Detect which cell encompasses the target text, then output its (x, y) center coordinate. 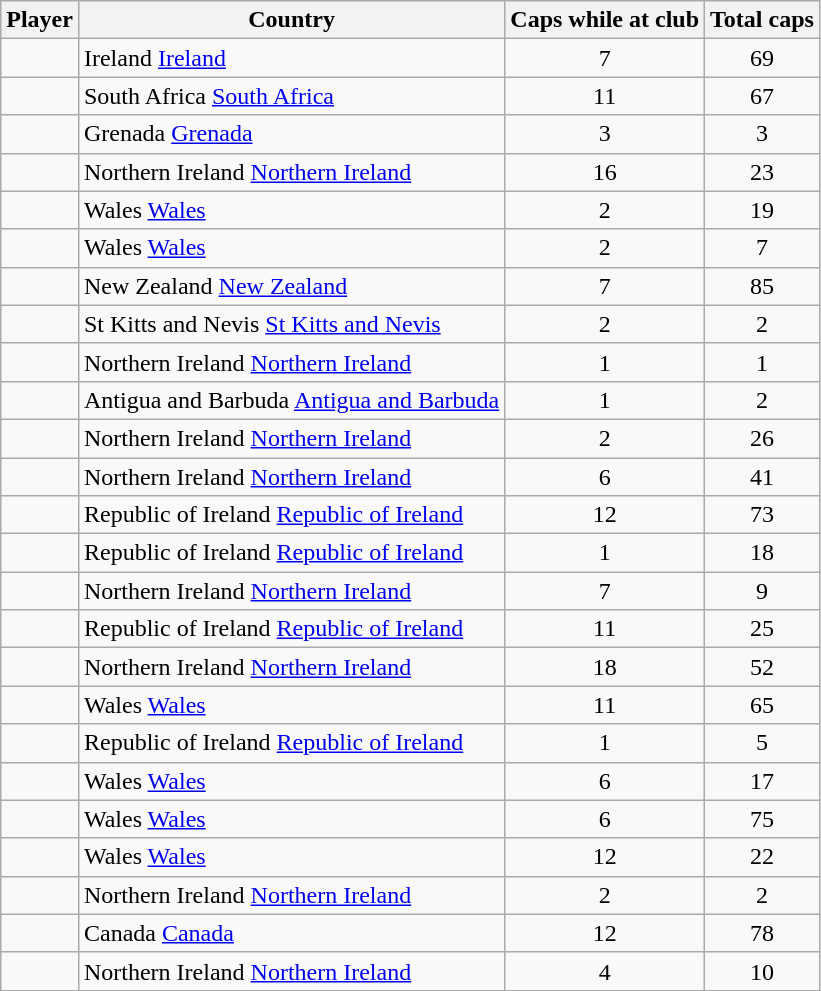
75 (762, 819)
Ireland Ireland (291, 58)
Total caps (762, 20)
73 (762, 515)
16 (605, 172)
85 (762, 286)
52 (762, 667)
17 (762, 781)
Player (40, 20)
78 (762, 933)
Antigua and Barbuda Antigua and Barbuda (291, 400)
41 (762, 477)
23 (762, 172)
10 (762, 971)
19 (762, 210)
26 (762, 438)
25 (762, 629)
4 (605, 971)
South Africa South Africa (291, 96)
9 (762, 591)
Canada Canada (291, 933)
22 (762, 857)
Country (291, 20)
Grenada Grenada (291, 134)
New Zealand New Zealand (291, 286)
67 (762, 96)
69 (762, 58)
St Kitts and Nevis St Kitts and Nevis (291, 324)
5 (762, 743)
Caps while at club (605, 20)
65 (762, 705)
